Provide the (X, Y) coordinate of the cell's center where the given text is located.  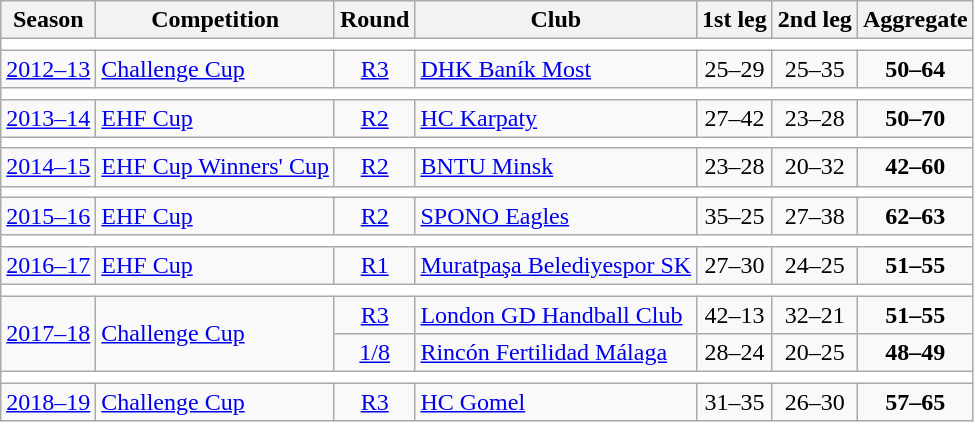
EHF Cup Winners' Cup (216, 167)
R1 (374, 265)
Competition (216, 20)
2017–18 (48, 334)
50–64 (915, 69)
HC Gomel (556, 402)
Season (48, 20)
27–30 (735, 265)
London GD Handball Club (556, 315)
42–60 (915, 167)
2016–17 (48, 265)
BNTU Minsk (556, 167)
57–65 (915, 402)
27–42 (735, 118)
25–35 (814, 69)
1/8 (374, 353)
Muratpaşa Belediyespor SK (556, 265)
HC Karpaty (556, 118)
28–24 (735, 353)
48–49 (915, 353)
Rincón Fertilidad Málaga (556, 353)
2012–13 (48, 69)
27–38 (814, 216)
26–30 (814, 402)
Round (374, 20)
20–25 (814, 353)
25–29 (735, 69)
SPONO Eagles (556, 216)
2013–14 (48, 118)
50–70 (915, 118)
1st leg (735, 20)
35–25 (735, 216)
Aggregate (915, 20)
Club (556, 20)
2014–15 (48, 167)
31–35 (735, 402)
62–63 (915, 216)
2015–16 (48, 216)
2nd leg (814, 20)
2018–19 (48, 402)
42–13 (735, 315)
20–32 (814, 167)
DHK Baník Most (556, 69)
24–25 (814, 265)
32–21 (814, 315)
